Extract the [X, Y] coordinate from the center of the cell holding the provided text.  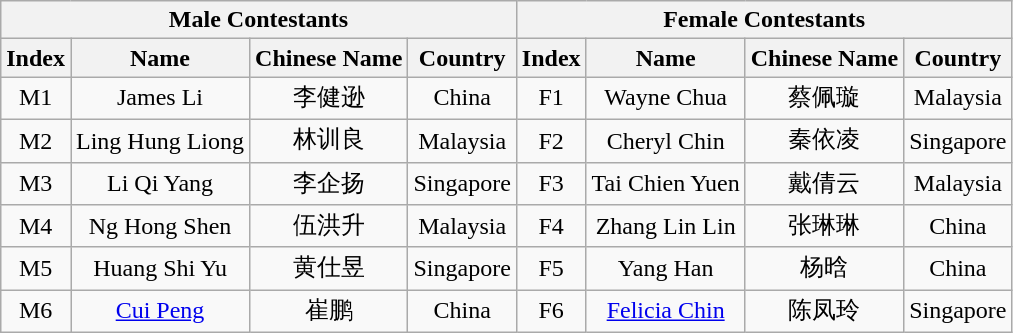
M2 [36, 140]
F6 [551, 312]
Felicia Chin [666, 312]
蔡佩璇 [824, 98]
Huang Shi Yu [160, 268]
Female Contestants [764, 20]
F5 [551, 268]
Cui Peng [160, 312]
Yang Han [666, 268]
F2 [551, 140]
M5 [36, 268]
陈凤玲 [824, 312]
Ling Hung Liong [160, 140]
Tai Chien Yuen [666, 184]
F3 [551, 184]
秦依凌 [824, 140]
Wayne Chua [666, 98]
杨晗 [824, 268]
戴倩云 [824, 184]
M1 [36, 98]
李健逊 [329, 98]
黄仕昱 [329, 268]
林训良 [329, 140]
M3 [36, 184]
F4 [551, 226]
Zhang Lin Lin [666, 226]
F1 [551, 98]
伍洪升 [329, 226]
李企扬 [329, 184]
Ng Hong Shen [160, 226]
M6 [36, 312]
Li Qi Yang [160, 184]
崔鹏 [329, 312]
Male Contestants [259, 20]
Cheryl Chin [666, 140]
James Li [160, 98]
张琳琳 [824, 226]
M4 [36, 226]
